Capture the cell that displays the provided text and extract its [x, y] central coordinate. 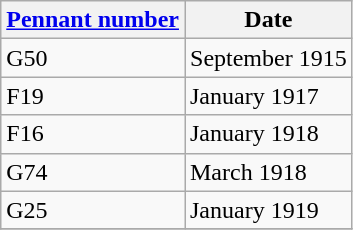
G50 [93, 58]
G74 [93, 172]
F16 [93, 134]
Date [268, 20]
September 1915 [268, 58]
G25 [93, 210]
January 1919 [268, 210]
F19 [93, 96]
January 1917 [268, 96]
March 1918 [268, 172]
January 1918 [268, 134]
Pennant number [93, 20]
